For the text-containing cell, return its midpoint in (X, Y) coordinate format. 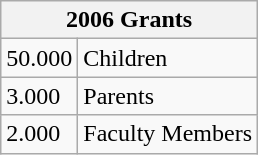
Parents (168, 96)
3.000 (40, 96)
Children (168, 58)
2006 Grants (130, 20)
50.000 (40, 58)
Faculty Members (168, 134)
2.000 (40, 134)
